Extract the [x, y] coordinate from the center of the cell holding the provided text.  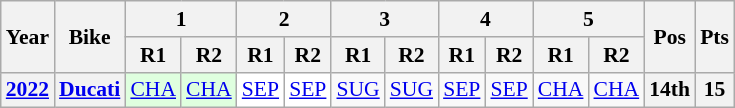
2 [284, 19]
1 [180, 19]
Year [28, 36]
Pts [714, 36]
14th [670, 90]
3 [384, 19]
2022 [28, 90]
5 [588, 19]
Bike [90, 36]
Pos [670, 36]
Ducati [90, 90]
15 [714, 90]
4 [486, 19]
